Search for the cell housing the specified text and yield its [x, y] center coordinate. 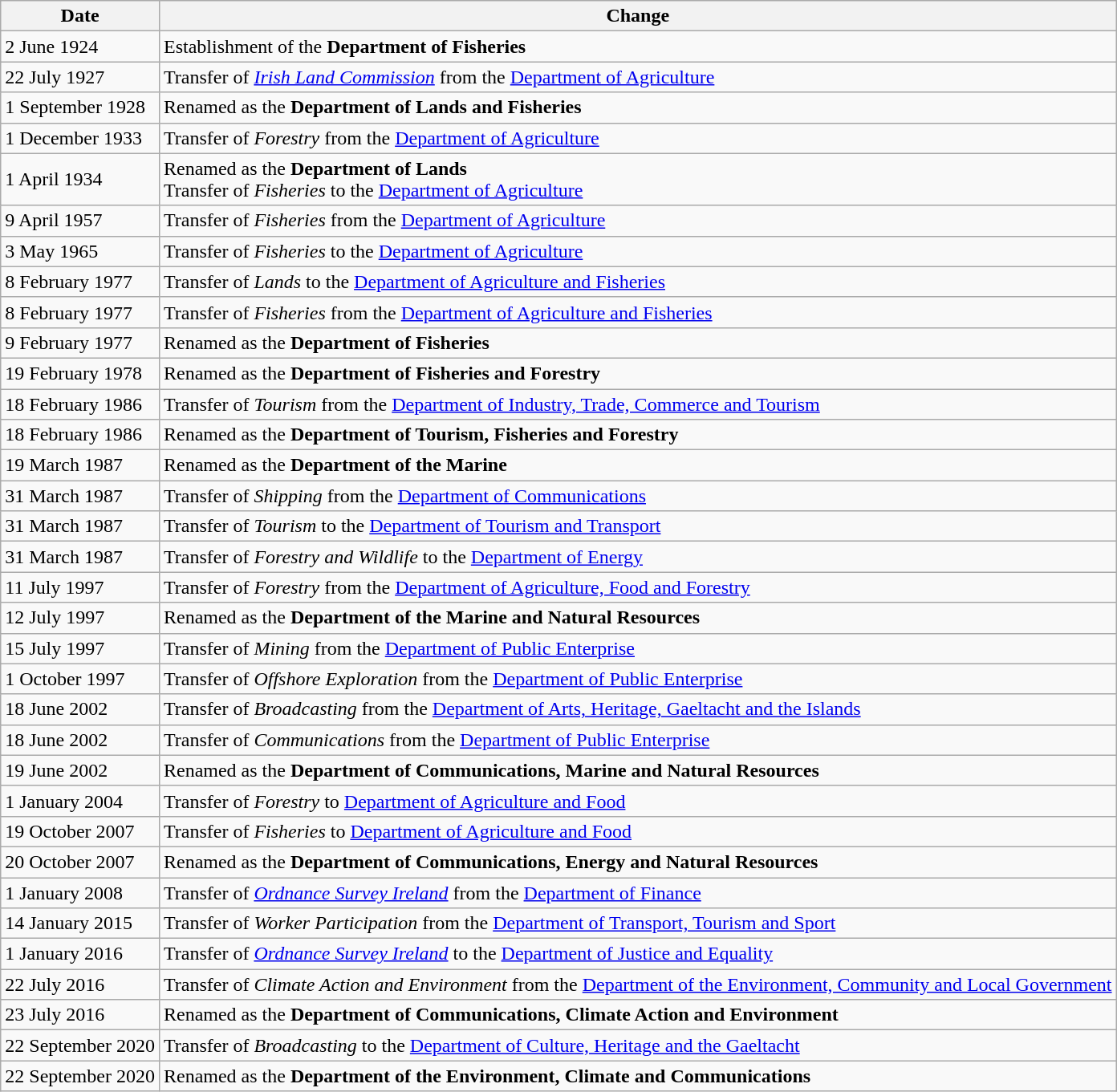
12 July 1997 [80, 618]
Date [80, 16]
1 January 2016 [80, 954]
Transfer of Climate Action and Environment from the Department of the Environment, Community and Local Government [637, 984]
Transfer of Fisheries to Department of Agriculture and Food [637, 831]
9 February 1977 [80, 343]
Renamed as the Department of Communications, Marine and Natural Resources [637, 770]
Renamed as the Department of the Marine and Natural Resources [637, 618]
Renamed as the Department of the Environment, Climate and Communications [637, 1076]
Renamed as the Department of Fisheries and Forestry [637, 373]
Renamed as the Department of Lands and Fisheries [637, 108]
Transfer of Fisheries from the Department of Agriculture and Fisheries [637, 312]
Transfer of Tourism from the Department of Industry, Trade, Commerce and Tourism [637, 404]
14 January 2015 [80, 924]
Transfer of Offshore Exploration from the Department of Public Enterprise [637, 679]
1 January 2008 [80, 893]
Transfer of Shipping from the Department of Communications [637, 496]
19 June 2002 [80, 770]
1 December 1933 [80, 138]
Transfer of Mining from the Department of Public Enterprise [637, 648]
2 June 1924 [80, 47]
Transfer of Irish Land Commission from the Department of Agriculture [637, 77]
22 July 1927 [80, 77]
1 January 2004 [80, 801]
1 October 1997 [80, 679]
Transfer of Ordnance Survey Ireland from the Department of Finance [637, 893]
Transfer of Fisheries from the Department of Agriculture [637, 221]
23 July 2016 [80, 1015]
1 September 1928 [80, 108]
Renamed as the Department of LandsTransfer of Fisheries to the Department of Agriculture [637, 180]
20 October 2007 [80, 862]
1 April 1934 [80, 180]
Transfer of Broadcasting from the Department of Arts, Heritage, Gaeltacht and the Islands [637, 709]
Transfer of Forestry to Department of Agriculture and Food [637, 801]
Renamed as the Department of Communications, Energy and Natural Resources [637, 862]
11 July 1997 [80, 587]
Transfer of Fisheries to the Department of Agriculture [637, 251]
9 April 1957 [80, 221]
19 March 1987 [80, 465]
Renamed as the Department of Tourism, Fisheries and Forestry [637, 435]
3 May 1965 [80, 251]
Transfer of Worker Participation from the Department of Transport, Tourism and Sport [637, 924]
Renamed as the Department of the Marine [637, 465]
Renamed as the Department of Communications, Climate Action and Environment [637, 1015]
Renamed as the Department of Fisheries [637, 343]
Transfer of Broadcasting to the Department of Culture, Heritage and the Gaeltacht [637, 1045]
15 July 1997 [80, 648]
22 July 2016 [80, 984]
Transfer of Ordnance Survey Ireland to the Department of Justice and Equality [637, 954]
19 October 2007 [80, 831]
Transfer of Tourism to the Department of Tourism and Transport [637, 526]
Transfer of Forestry from the Department of Agriculture [637, 138]
Transfer of Lands to the Department of Agriculture and Fisheries [637, 282]
Transfer of Communications from the Department of Public Enterprise [637, 740]
Establishment of the Department of Fisheries [637, 47]
Change [637, 16]
Transfer of Forestry and Wildlife to the Department of Energy [637, 557]
Transfer of Forestry from the Department of Agriculture, Food and Forestry [637, 587]
19 February 1978 [80, 373]
